Provide the [X, Y] coordinate of the cell's center where the given text is located.  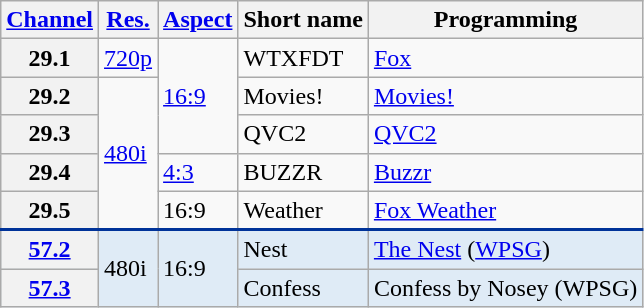
Weather [303, 210]
29.3 [50, 134]
BUZZR [303, 172]
WTXFDT [303, 58]
Channel [50, 20]
29.2 [50, 96]
Short name [303, 20]
Nest [303, 250]
57.3 [50, 288]
Aspect [198, 20]
29.4 [50, 172]
Programming [505, 20]
720p [128, 58]
29.5 [50, 210]
Fox Weather [505, 210]
57.2 [50, 250]
Fox [505, 58]
Buzzr [505, 172]
Confess by Nosey (WPSG) [505, 288]
29.1 [50, 58]
The Nest (WPSG) [505, 250]
Confess [303, 288]
4:3 [198, 172]
Res. [128, 20]
